Output the [X, Y] coordinate of the center of the cell containing the given text.  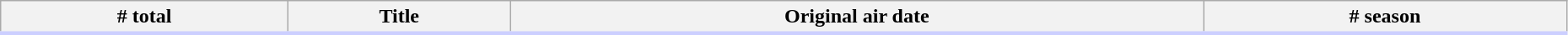
Original air date [857, 17]
# total [145, 17]
Title [399, 17]
# season [1385, 17]
